Determine the [X, Y] coordinate at the center of the cell enclosing the given text.  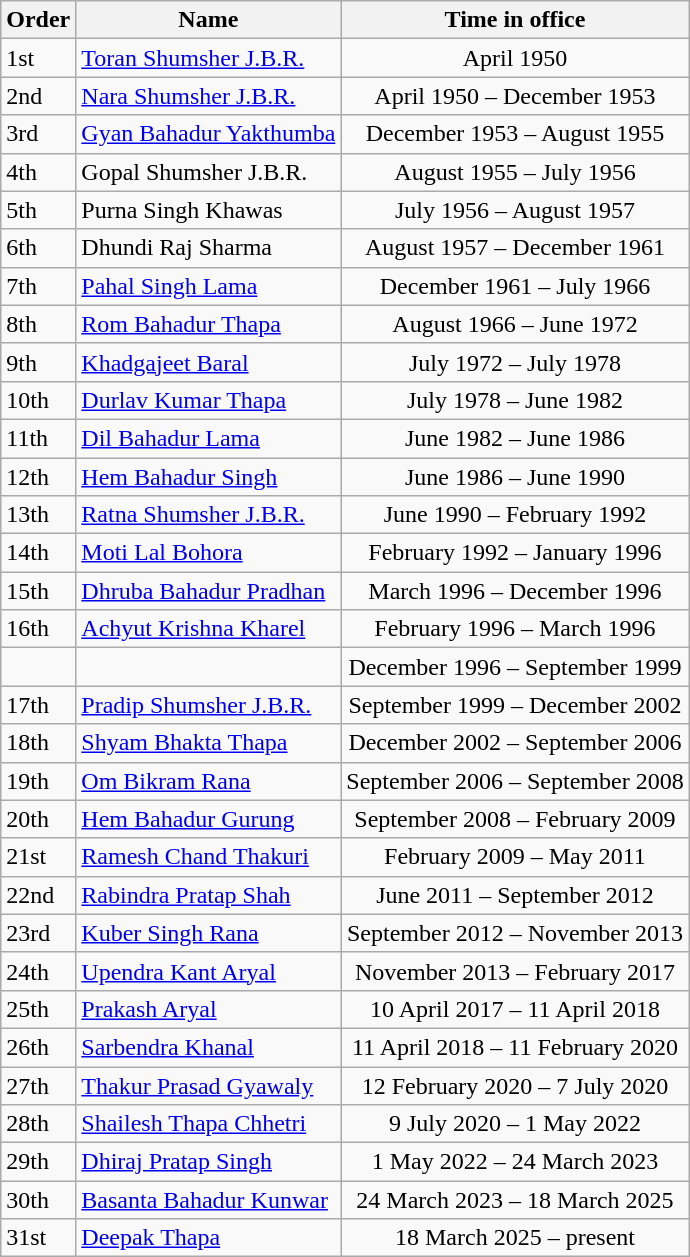
August 1957 – December 1961 [515, 248]
5th [38, 210]
31st [38, 1238]
Ratna Shumsher J.B.R. [208, 515]
Toran Shumsher J.B.R. [208, 58]
12 February 2020 – 7 July 2020 [515, 1085]
11 April 2018 – 11 February 2020 [515, 1047]
2nd [38, 96]
August 1955 – July 1956 [515, 172]
7th [38, 286]
Ramesh Chand Thakuri [208, 857]
Hem Bahadur Gurung [208, 819]
27th [38, 1085]
16th [38, 629]
Time in office [515, 20]
June 1982 – June 1986 [515, 438]
10 April 2017 – 11 April 2018 [515, 1009]
Shailesh Thapa Chhetri [208, 1124]
Sarbendra Khanal [208, 1047]
December 2002 – September 2006 [515, 743]
July 1978 – June 1982 [515, 400]
26th [38, 1047]
22nd [38, 895]
Purna Singh Khawas [208, 210]
Nara Shumsher J.B.R. [208, 96]
Deepak Thapa [208, 1238]
17th [38, 705]
Achyut Krishna Kharel [208, 629]
Rabindra Pratap Shah [208, 895]
9th [38, 362]
11th [38, 438]
29th [38, 1162]
24 March 2023 – 18 March 2025 [515, 1200]
14th [38, 553]
15th [38, 591]
10th [38, 400]
February 2009 – May 2011 [515, 857]
21st [38, 857]
Hem Bahadur Singh [208, 477]
Dhruba Bahadur Pradhan [208, 591]
September 2008 – February 2009 [515, 819]
July 1972 – July 1978 [515, 362]
Prakash Aryal [208, 1009]
Basanta Bahadur Kunwar [208, 1200]
28th [38, 1124]
1 May 2022 – 24 March 2023 [515, 1162]
9 July 2020 – 1 May 2022 [515, 1124]
18th [38, 743]
8th [38, 324]
August 1966 – June 1972 [515, 324]
20th [38, 819]
12th [38, 477]
Moti Lal Bohora [208, 553]
March 1996 – December 1996 [515, 591]
June 2011 – September 2012 [515, 895]
Shyam Bhakta Thapa [208, 743]
3rd [38, 134]
18 March 2025 – present [515, 1238]
February 1996 – March 1996 [515, 629]
Gopal Shumsher J.B.R. [208, 172]
Name [208, 20]
Kuber Singh Rana [208, 933]
Order [38, 20]
February 1992 – January 1996 [515, 553]
November 2013 – February 2017 [515, 971]
Dil Bahadur Lama [208, 438]
Upendra Kant Aryal [208, 971]
25th [38, 1009]
September 2012 – November 2013 [515, 933]
December 1996 – September 1999 [515, 667]
Pradip Shumsher J.B.R. [208, 705]
April 1950 [515, 58]
1st [38, 58]
Khadgajeet Baral [208, 362]
July 1956 – August 1957 [515, 210]
April 1950 – December 1953 [515, 96]
December 1953 – August 1955 [515, 134]
Dhiraj Pratap Singh [208, 1162]
December 1961 – July 1966 [515, 286]
Pahal Singh Lama [208, 286]
30th [38, 1200]
19th [38, 781]
24th [38, 971]
4th [38, 172]
6th [38, 248]
Durlav Kumar Thapa [208, 400]
September 1999 – December 2002 [515, 705]
23rd [38, 933]
June 1990 – February 1992 [515, 515]
Gyan Bahadur Yakthumba [208, 134]
Rom Bahadur Thapa [208, 324]
Dhundi Raj Sharma [208, 248]
Thakur Prasad Gyawaly [208, 1085]
13th [38, 515]
June 1986 – June 1990 [515, 477]
Om Bikram Rana [208, 781]
September 2006 – September 2008 [515, 781]
